Extract the (x, y) coordinate from the center of the cell holding the provided text.  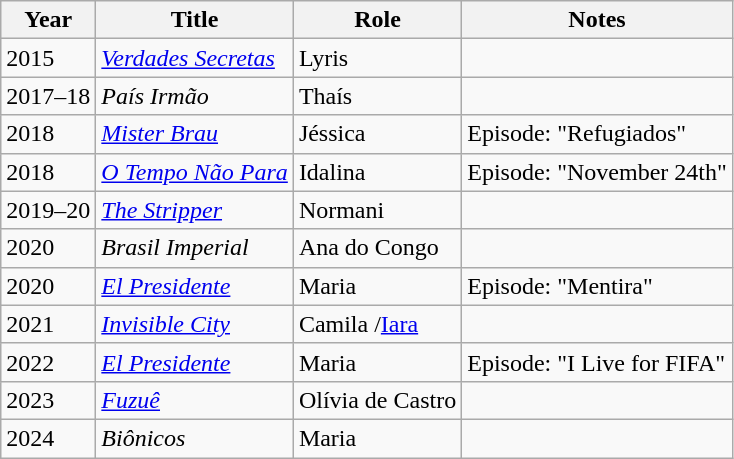
Year (48, 20)
Biônicos (195, 438)
Ana do Congo (377, 248)
Verdades Secretas (195, 58)
País Irmão (195, 96)
Mister Brau (195, 134)
Normani (377, 210)
Notes (598, 20)
2022 (48, 362)
Olívia de Castro (377, 400)
Episode: "Refugiados" (598, 134)
Role (377, 20)
Episode: "I Live for FIFA" (598, 362)
The Stripper (195, 210)
Episode: "Mentira" (598, 286)
Lyris (377, 58)
2019–20 (48, 210)
2017–18 (48, 96)
2024 (48, 438)
2023 (48, 400)
2015 (48, 58)
Idalina (377, 172)
Title (195, 20)
Camila /Iara (377, 324)
Jéssica (377, 134)
Fuzuê (195, 400)
Invisible City (195, 324)
Thaís (377, 96)
O Tempo Não Para (195, 172)
2021 (48, 324)
Episode: "November 24th" (598, 172)
Brasil Imperial (195, 248)
